Output the [x, y] coordinate of the center of the cell containing the given text.  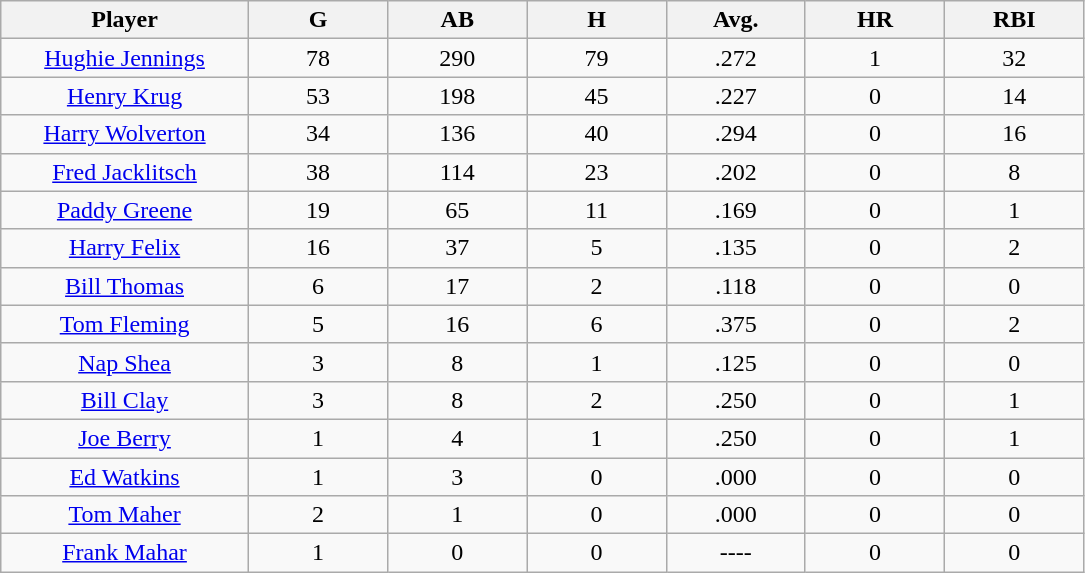
40 [596, 134]
.202 [736, 172]
Avg. [736, 20]
290 [458, 58]
Hughie Jennings [125, 58]
32 [1014, 58]
Henry Krug [125, 96]
Nap Shea [125, 362]
HR [874, 20]
Harry Felix [125, 248]
AB [458, 20]
17 [458, 286]
198 [458, 96]
Ed Watkins [125, 477]
78 [318, 58]
19 [318, 210]
Fred Jacklitsch [125, 172]
79 [596, 58]
.169 [736, 210]
Player [125, 20]
14 [1014, 96]
34 [318, 134]
RBI [1014, 20]
.294 [736, 134]
Tom Fleming [125, 324]
H [596, 20]
Paddy Greene [125, 210]
Bill Thomas [125, 286]
Joe Berry [125, 438]
23 [596, 172]
Tom Maher [125, 515]
Frank Mahar [125, 553]
.227 [736, 96]
Bill Clay [125, 400]
.375 [736, 324]
G [318, 20]
.125 [736, 362]
.118 [736, 286]
65 [458, 210]
Harry Wolverton [125, 134]
45 [596, 96]
53 [318, 96]
37 [458, 248]
4 [458, 438]
.272 [736, 58]
---- [736, 553]
136 [458, 134]
114 [458, 172]
38 [318, 172]
11 [596, 210]
.135 [736, 248]
